Return the (x, y) coordinate for the center point of the cell that contains the specified text.  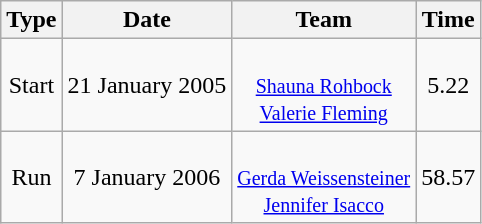
Type (32, 20)
Shauna RohbockValerie Fleming (324, 85)
5.22 (448, 85)
Time (448, 20)
7 January 2006 (147, 177)
58.57 (448, 177)
21 January 2005 (147, 85)
Start (32, 85)
Gerda WeissensteinerJennifer Isacco (324, 177)
Date (147, 20)
Team (324, 20)
Run (32, 177)
